Scan for the cell matching the given text and deliver its (x, y) coordinate at center. 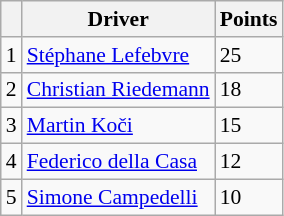
12 (249, 162)
2 (12, 90)
4 (12, 162)
3 (12, 126)
Stéphane Lefebvre (118, 55)
Martin Koči (118, 126)
25 (249, 55)
Driver (118, 19)
5 (12, 197)
18 (249, 90)
Christian Riedemann (118, 90)
15 (249, 126)
Points (249, 19)
10 (249, 197)
Federico della Casa (118, 162)
Simone Campedelli (118, 197)
1 (12, 55)
